Identify which cell holds the provided text, then report its (X, Y) central coordinate. 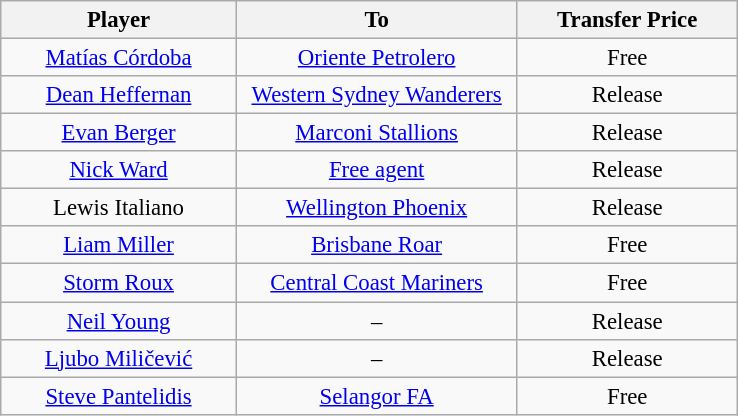
Oriente Petrolero (376, 58)
Neil Young (119, 321)
Marconi Stallions (376, 133)
Lewis Italiano (119, 208)
Western Sydney Wanderers (376, 95)
Nick Ward (119, 170)
Steve Pantelidis (119, 396)
To (376, 20)
Dean Heffernan (119, 95)
Evan Berger (119, 133)
Ljubo Miličević (119, 358)
Selangor FA (376, 396)
Central Coast Mariners (376, 283)
Brisbane Roar (376, 245)
Liam Miller (119, 245)
Transfer Price (628, 20)
Storm Roux (119, 283)
Wellington Phoenix (376, 208)
Matías Córdoba (119, 58)
Player (119, 20)
Free agent (376, 170)
